Return [x, y] of the center of cell containing provided text 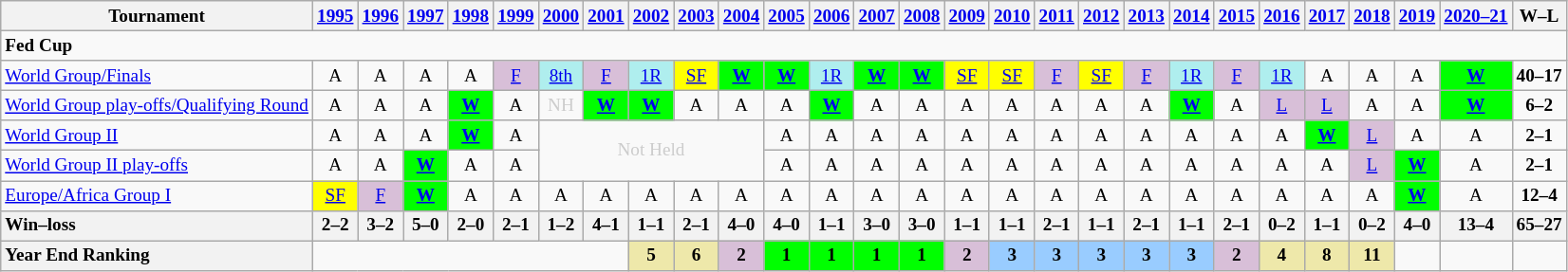
2–0 [471, 226]
1999 [516, 16]
1995 [335, 16]
2012 [1101, 16]
Fed Cup [784, 45]
11 [1372, 256]
World Group II [158, 136]
2015 [1237, 16]
2004 [741, 16]
2019 [1417, 16]
1–2 [561, 226]
2006 [831, 16]
8 [1327, 256]
NH [561, 105]
1998 [471, 16]
2010 [1012, 16]
5–0 [426, 226]
2002 [651, 16]
1997 [426, 16]
12–4 [1540, 195]
1996 [381, 16]
40–17 [1540, 76]
W–L [1540, 16]
World Group II play-offs [158, 166]
2018 [1372, 16]
2013 [1147, 16]
Year End Ranking [158, 256]
6–2 [1540, 105]
2020–21 [1476, 16]
5 [651, 256]
3–2 [381, 226]
Tournament [158, 16]
2000 [561, 16]
World Group/Finals [158, 76]
Win–loss [158, 226]
2007 [877, 16]
Europe/Africa Group I [158, 195]
6 [697, 256]
2011 [1056, 16]
2008 [922, 16]
4 [1282, 256]
65–27 [1540, 226]
World Group play-offs/Qualifying Round [158, 105]
2016 [1282, 16]
2001 [607, 16]
2017 [1327, 16]
2014 [1192, 16]
4–1 [607, 226]
2–2 [335, 226]
Not Held [651, 150]
2009 [967, 16]
2005 [787, 16]
13–4 [1476, 226]
2003 [697, 16]
8th [561, 76]
